Pinpoint the cell where the given text exists, returning its (X, Y) midpoint coordinate. 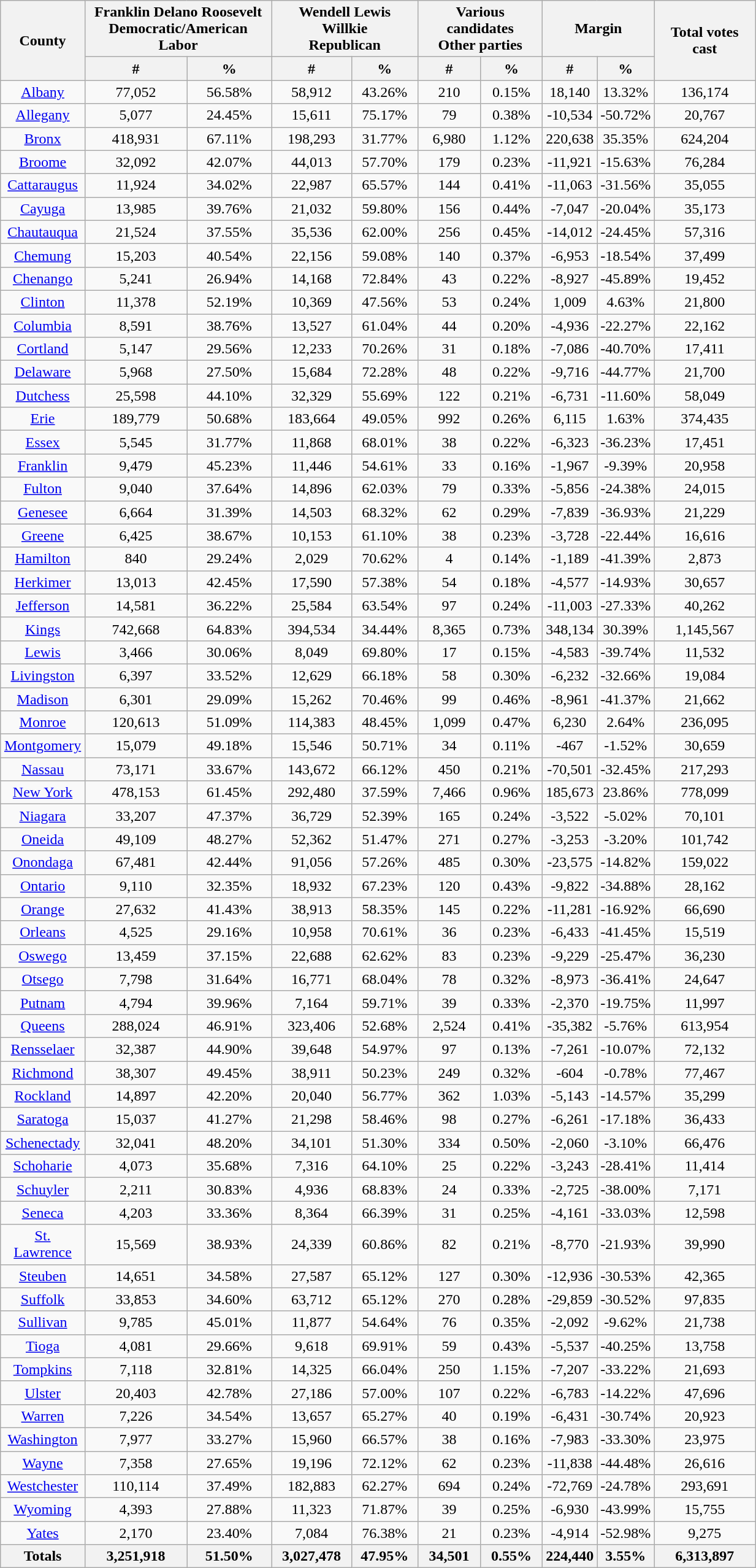
66,690 (705, 909)
Essex (43, 442)
New York (43, 793)
0.96% (511, 793)
694 (449, 1486)
36,729 (311, 816)
24,647 (705, 979)
Tompkins (43, 1369)
10,958 (311, 932)
21,700 (705, 372)
54 (449, 582)
68.32% (384, 512)
40.54% (229, 255)
57.70% (384, 162)
29.66% (229, 1346)
49.18% (229, 746)
9,479 (136, 466)
2,873 (705, 559)
0.73% (511, 629)
49,109 (136, 839)
26,616 (705, 1463)
7,798 (136, 979)
45.23% (229, 466)
-11,063 (570, 185)
33 (449, 466)
Bronx (43, 139)
-3,728 (570, 536)
-30.53% (625, 1276)
39.76% (229, 209)
23.40% (229, 1533)
288,024 (136, 1026)
21,229 (705, 512)
5,968 (136, 372)
4 (449, 559)
-28.41% (625, 1166)
48.27% (229, 839)
37.64% (229, 489)
613,954 (705, 1026)
4,525 (136, 932)
-34.88% (625, 886)
19,196 (311, 1463)
58.46% (384, 1120)
-32.45% (625, 769)
50.23% (384, 1073)
23,975 (705, 1439)
11,323 (311, 1510)
-27.33% (625, 605)
40,262 (705, 605)
42.45% (229, 582)
-14,012 (570, 232)
15,546 (311, 746)
-6,731 (570, 396)
Putnam (43, 1002)
-35,382 (570, 1026)
5,147 (136, 349)
12,629 (311, 675)
60.86% (384, 1244)
Albany (43, 92)
7,466 (449, 793)
0.47% (511, 723)
224,440 (570, 1556)
47,696 (705, 1393)
-9,822 (570, 886)
14,503 (311, 512)
34,501 (449, 1556)
-7,839 (570, 512)
Margin (598, 29)
Broome (43, 162)
-11,281 (570, 909)
6,425 (136, 536)
13,657 (311, 1416)
38,913 (311, 909)
11,378 (136, 302)
51.30% (384, 1143)
38.93% (229, 1244)
62.03% (384, 489)
32,092 (136, 162)
71.87% (384, 1510)
11,877 (311, 1323)
15,519 (705, 932)
-4,577 (570, 582)
4,393 (136, 1510)
Livingston (43, 675)
11,868 (311, 442)
7,164 (311, 1002)
37,499 (705, 255)
15,611 (311, 115)
30.83% (229, 1189)
-467 (570, 746)
-20.04% (625, 209)
-3,522 (570, 816)
Schuyler (43, 1189)
1.63% (625, 419)
9,785 (136, 1323)
0.46% (511, 699)
Seneca (43, 1213)
-70,501 (570, 769)
0.13% (511, 1049)
59.80% (384, 209)
57,316 (705, 232)
17,590 (311, 582)
70.26% (384, 349)
6,115 (570, 419)
0.28% (511, 1299)
19,452 (705, 279)
2,524 (449, 1026)
44.10% (229, 396)
Clinton (43, 302)
220,638 (570, 139)
37.49% (229, 1486)
38,911 (311, 1073)
-41.37% (625, 699)
22,156 (311, 255)
120 (449, 886)
29.09% (229, 699)
24 (449, 1189)
9,110 (136, 886)
256 (449, 232)
32.35% (229, 886)
1.12% (511, 139)
-18.54% (625, 255)
-14.93% (625, 582)
-36.93% (625, 512)
21,524 (136, 232)
-33.22% (625, 1369)
52,362 (311, 839)
44 (449, 326)
15,569 (136, 1244)
13,013 (136, 582)
-1,967 (570, 466)
Monroe (43, 723)
73,171 (136, 769)
76.38% (384, 1533)
7,118 (136, 1369)
-44.48% (625, 1463)
82 (449, 1244)
Various candidatesOther parties (481, 29)
-21.93% (625, 1244)
323,406 (311, 1026)
-7,047 (570, 209)
107 (449, 1393)
-16.92% (625, 909)
33.67% (229, 769)
485 (449, 863)
3.55% (625, 1556)
27.50% (229, 372)
6,301 (136, 699)
20,767 (705, 115)
38.76% (229, 326)
29.56% (229, 349)
-4,583 (570, 652)
189,779 (136, 419)
362 (449, 1096)
52.39% (384, 816)
-4,936 (570, 326)
-39.74% (625, 652)
54.97% (384, 1049)
15,037 (136, 1120)
-11,921 (570, 162)
198,293 (311, 139)
778,099 (705, 793)
33,207 (136, 816)
156 (449, 209)
-36.41% (625, 979)
-9,229 (570, 956)
13,758 (705, 1346)
57.38% (384, 582)
Lewis (43, 652)
Montgomery (43, 746)
-1.52% (625, 746)
47.37% (229, 816)
36 (449, 932)
-8,927 (570, 279)
236,095 (705, 723)
-19.75% (625, 1002)
66,476 (705, 1143)
35,055 (705, 185)
61.04% (384, 326)
33.36% (229, 1213)
33.52% (229, 675)
76 (449, 1323)
16,616 (705, 536)
Allegany (43, 115)
127 (449, 1276)
13,527 (311, 326)
992 (449, 419)
34.54% (229, 1416)
22,987 (311, 185)
159,022 (705, 863)
37.15% (229, 956)
-5,537 (570, 1346)
27,186 (311, 1393)
Wayne (43, 1463)
48.20% (229, 1143)
County (43, 40)
49.45% (229, 1073)
63,712 (311, 1299)
-33.03% (625, 1213)
83 (449, 956)
-9,716 (570, 372)
140 (449, 255)
40 (449, 1416)
-8,770 (570, 1244)
-6,433 (570, 932)
Tioga (43, 1346)
6,664 (136, 512)
34.02% (229, 185)
50.71% (384, 746)
30.39% (625, 629)
69.80% (384, 652)
145 (449, 909)
249 (449, 1073)
0.26% (511, 419)
59.71% (384, 1002)
39,990 (705, 1244)
99 (449, 699)
47.95% (384, 1556)
-7,983 (570, 1439)
Total votes cast (705, 40)
65.57% (384, 185)
Ulster (43, 1393)
0.50% (511, 1143)
33.27% (229, 1439)
-6,261 (570, 1120)
Sullivan (43, 1323)
-43.99% (625, 1510)
-2,060 (570, 1143)
Warren (43, 1416)
62.00% (384, 232)
-30.74% (625, 1416)
17,411 (705, 349)
39.96% (229, 1002)
44,013 (311, 162)
75.17% (384, 115)
59.08% (384, 255)
-3,253 (570, 839)
15,203 (136, 255)
-52.98% (625, 1533)
-9.39% (625, 466)
143,672 (311, 769)
6,980 (449, 139)
70.46% (384, 699)
23.86% (625, 793)
1,145,567 (705, 629)
35.35% (625, 139)
418,931 (136, 139)
293,691 (705, 1486)
15,262 (311, 699)
Orleans (43, 932)
64.83% (229, 629)
22,162 (705, 326)
27,632 (136, 909)
-6,783 (570, 1393)
7,171 (705, 1189)
68.83% (384, 1189)
-11,838 (570, 1463)
37.55% (229, 232)
Nassau (43, 769)
Niagara (43, 816)
Chautauqua (43, 232)
-15.63% (625, 162)
41.43% (229, 909)
0.29% (511, 512)
21 (449, 1533)
Schenectady (43, 1143)
27.88% (229, 1510)
183,664 (311, 419)
-6,431 (570, 1416)
28,162 (705, 886)
-3.10% (625, 1143)
1,009 (570, 302)
77,052 (136, 92)
27.65% (229, 1463)
Chemung (43, 255)
76,284 (705, 162)
42,365 (705, 1276)
34.58% (229, 1276)
1.03% (511, 1096)
70.61% (384, 932)
-6,930 (570, 1510)
91,056 (311, 863)
-41.45% (625, 932)
122 (449, 396)
34 (449, 746)
36,230 (705, 956)
36,433 (705, 1120)
120,613 (136, 723)
-7,261 (570, 1049)
24.45% (229, 115)
15,755 (705, 1510)
17,451 (705, 442)
-41.39% (625, 559)
Genesee (43, 512)
12,233 (311, 349)
52.68% (384, 1026)
6,397 (136, 675)
Cayuga (43, 209)
33,853 (136, 1299)
Delaware (43, 372)
22,688 (311, 956)
48.45% (384, 723)
32,041 (136, 1143)
66.18% (384, 675)
66.12% (384, 769)
11,924 (136, 185)
-11,003 (570, 605)
0.44% (511, 209)
Otsego (43, 979)
11,997 (705, 1002)
-14.22% (625, 1393)
72,132 (705, 1049)
20,040 (311, 1096)
29.24% (229, 559)
14,325 (311, 1369)
-24.45% (625, 232)
292,480 (311, 793)
182,883 (311, 1486)
53 (449, 302)
58,912 (311, 92)
-2,725 (570, 1189)
0.11% (511, 746)
-22.27% (625, 326)
43 (449, 279)
-6,232 (570, 675)
-6,953 (570, 255)
51.09% (229, 723)
Jefferson (43, 605)
-50.72% (625, 115)
10,153 (311, 536)
21,662 (705, 699)
32,329 (311, 396)
50.68% (229, 419)
Erie (43, 419)
35,173 (705, 209)
144 (449, 185)
97,835 (705, 1299)
37.59% (384, 793)
14,168 (311, 279)
210 (449, 92)
9,275 (705, 1533)
270 (449, 1299)
0.35% (511, 1323)
9,040 (136, 489)
-7,207 (570, 1369)
0.19% (511, 1416)
Fulton (43, 489)
70,101 (705, 816)
-36.23% (625, 442)
840 (136, 559)
39,648 (311, 1049)
3,251,918 (136, 1556)
7,977 (136, 1439)
Suffolk (43, 1299)
-11.60% (625, 396)
-24.78% (625, 1486)
-31.56% (625, 185)
-30.52% (625, 1299)
136,174 (705, 92)
Kings (43, 629)
30.06% (229, 652)
34,101 (311, 1143)
69.91% (384, 1346)
52.19% (229, 302)
-8,961 (570, 699)
-1,189 (570, 559)
98 (449, 1120)
21,800 (705, 302)
Yates (43, 1533)
Queens (43, 1026)
34.60% (229, 1299)
72.84% (384, 279)
-33.30% (625, 1439)
374,435 (705, 419)
21,693 (705, 1369)
31.64% (229, 979)
27,587 (311, 1276)
Westchester (43, 1486)
Wendell Lewis WillkieRepublican (345, 29)
Greene (43, 536)
4.63% (625, 302)
0.20% (511, 326)
8,364 (311, 1213)
57.00% (384, 1393)
13.32% (625, 92)
55.69% (384, 396)
Onondaga (43, 863)
-4,914 (570, 1533)
11,532 (705, 652)
-14.57% (625, 1096)
-7,086 (570, 349)
8,591 (136, 326)
Dutchess (43, 396)
42.07% (229, 162)
0.45% (511, 232)
67,481 (136, 863)
18,140 (570, 92)
25,584 (311, 605)
8,049 (311, 652)
6,313,897 (705, 1556)
Schoharie (43, 1166)
Richmond (43, 1073)
-2,370 (570, 1002)
450 (449, 769)
20,403 (136, 1393)
10,369 (311, 302)
3,027,478 (311, 1556)
45.01% (229, 1323)
14,581 (136, 605)
63.54% (384, 605)
13,985 (136, 209)
38,307 (136, 1073)
-3,243 (570, 1166)
72.28% (384, 372)
58,049 (705, 396)
32,387 (136, 1049)
-40.25% (625, 1346)
31.39% (229, 512)
0.55% (511, 1556)
15,079 (136, 746)
-5,856 (570, 489)
66.57% (384, 1439)
3,466 (136, 652)
2,029 (311, 559)
Wyoming (43, 1510)
67.23% (384, 886)
54.64% (384, 1323)
2,211 (136, 1189)
43.26% (384, 92)
51.47% (384, 839)
334 (449, 1143)
7,084 (311, 1533)
59 (449, 1346)
2.64% (625, 723)
Herkimer (43, 582)
250 (449, 1369)
25,598 (136, 396)
21,032 (311, 209)
348,134 (570, 629)
64.10% (384, 1166)
44.90% (229, 1049)
394,534 (311, 629)
11,446 (311, 466)
30,659 (705, 746)
Madison (43, 699)
-9.62% (625, 1323)
57.26% (384, 863)
46.91% (229, 1026)
165 (449, 816)
16,771 (311, 979)
Steuben (43, 1276)
Oneida (43, 839)
-2,092 (570, 1323)
42.20% (229, 1096)
5,241 (136, 279)
7,226 (136, 1416)
58.35% (384, 909)
St. Lawrence (43, 1244)
7,358 (136, 1463)
70.62% (384, 559)
624,204 (705, 139)
36.22% (229, 605)
-25.47% (625, 956)
14,897 (136, 1096)
35.68% (229, 1166)
21,738 (705, 1323)
271 (449, 839)
38.67% (229, 536)
Chenango (43, 279)
4,081 (136, 1346)
-14.82% (625, 863)
-23,575 (570, 863)
56.58% (229, 92)
-0.78% (625, 1073)
67.11% (229, 139)
-5.76% (625, 1026)
15,684 (311, 372)
14,651 (136, 1276)
4,073 (136, 1166)
17 (449, 652)
6,230 (570, 723)
61.10% (384, 536)
4,936 (311, 1189)
47.56% (384, 302)
1,099 (449, 723)
18,932 (311, 886)
-3.20% (625, 839)
42.44% (229, 863)
179 (449, 162)
30,657 (705, 582)
51.50% (229, 1556)
66.04% (384, 1369)
-17.18% (625, 1120)
7,316 (311, 1166)
68.04% (384, 979)
5,545 (136, 442)
Oswego (43, 956)
-5.02% (625, 816)
185,673 (570, 793)
26.94% (229, 279)
56.77% (384, 1096)
29.16% (229, 932)
5,077 (136, 115)
2,170 (136, 1533)
Rockland (43, 1096)
Franklin (43, 466)
-22.44% (625, 536)
61.45% (229, 793)
110,114 (136, 1486)
Orange (43, 909)
-4,161 (570, 1213)
20,958 (705, 466)
Cortland (43, 349)
78 (449, 979)
66.39% (384, 1213)
114,383 (311, 723)
8,365 (449, 629)
32.81% (229, 1369)
-5,143 (570, 1096)
20,923 (705, 1416)
13,459 (136, 956)
Ontario (43, 886)
101,742 (705, 839)
Columbia (43, 326)
24,339 (311, 1244)
Rensselaer (43, 1049)
11,414 (705, 1166)
-29,859 (570, 1299)
25 (449, 1166)
42.78% (229, 1393)
19,084 (705, 675)
-72,769 (570, 1486)
35,299 (705, 1096)
-38.00% (625, 1189)
58 (449, 675)
77,467 (705, 1073)
-45.89% (625, 279)
35,536 (311, 232)
Hamilton (43, 559)
34.44% (384, 629)
-32.66% (625, 675)
0.37% (511, 255)
41.27% (229, 1120)
21,298 (311, 1120)
72.12% (384, 1463)
Totals (43, 1556)
14,896 (311, 489)
49.05% (384, 419)
Saratoga (43, 1120)
62.62% (384, 956)
48 (449, 372)
12,598 (705, 1213)
Franklin Delano RooseveltDemocratic/American Labor (178, 29)
742,668 (136, 629)
-10.07% (625, 1049)
0.14% (511, 559)
-44.77% (625, 372)
-10,534 (570, 115)
9,618 (311, 1346)
-40.70% (625, 349)
4,203 (136, 1213)
-8,973 (570, 979)
-6,323 (570, 442)
1.15% (511, 1369)
15,960 (311, 1439)
4,794 (136, 1002)
217,293 (705, 769)
24,015 (705, 489)
-24.38% (625, 489)
54.61% (384, 466)
65.27% (384, 1416)
478,153 (136, 793)
-604 (570, 1073)
Washington (43, 1439)
68.01% (384, 442)
Cattaraugus (43, 185)
-12,936 (570, 1276)
62.27% (384, 1486)
0.38% (511, 115)
